Extract the [X, Y] coordinate from the center of the cell holding the provided text.  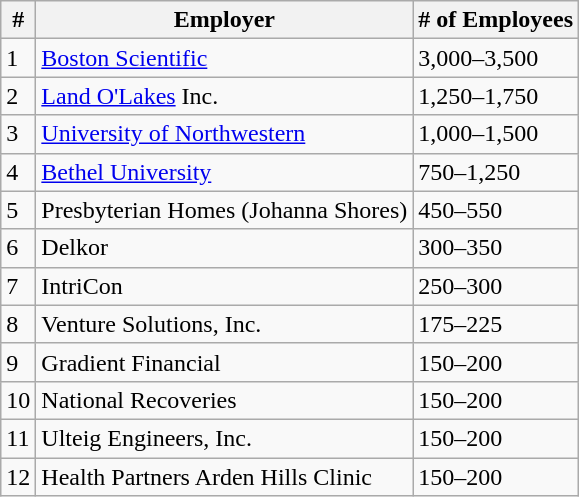
175–225 [496, 324]
4 [18, 172]
2 [18, 96]
6 [18, 248]
Boston Scientific [224, 58]
Ulteig Engineers, Inc. [224, 438]
3 [18, 134]
Employer [224, 20]
750–1,250 [496, 172]
450–550 [496, 210]
8 [18, 324]
Gradient Financial [224, 362]
5 [18, 210]
250–300 [496, 286]
7 [18, 286]
University of Northwestern [224, 134]
National Recoveries [224, 400]
Bethel University [224, 172]
300–350 [496, 248]
IntriCon [224, 286]
# [18, 20]
1,000–1,500 [496, 134]
3,000–3,500 [496, 58]
11 [18, 438]
1,250–1,750 [496, 96]
1 [18, 58]
12 [18, 477]
10 [18, 400]
Health Partners Arden Hills Clinic [224, 477]
Land O'Lakes Inc. [224, 96]
9 [18, 362]
Presbyterian Homes (Johanna Shores) [224, 210]
# of Employees [496, 20]
Delkor [224, 248]
Venture Solutions, Inc. [224, 324]
